Extract the (x, y) coordinate from the center of the cell holding the provided text.  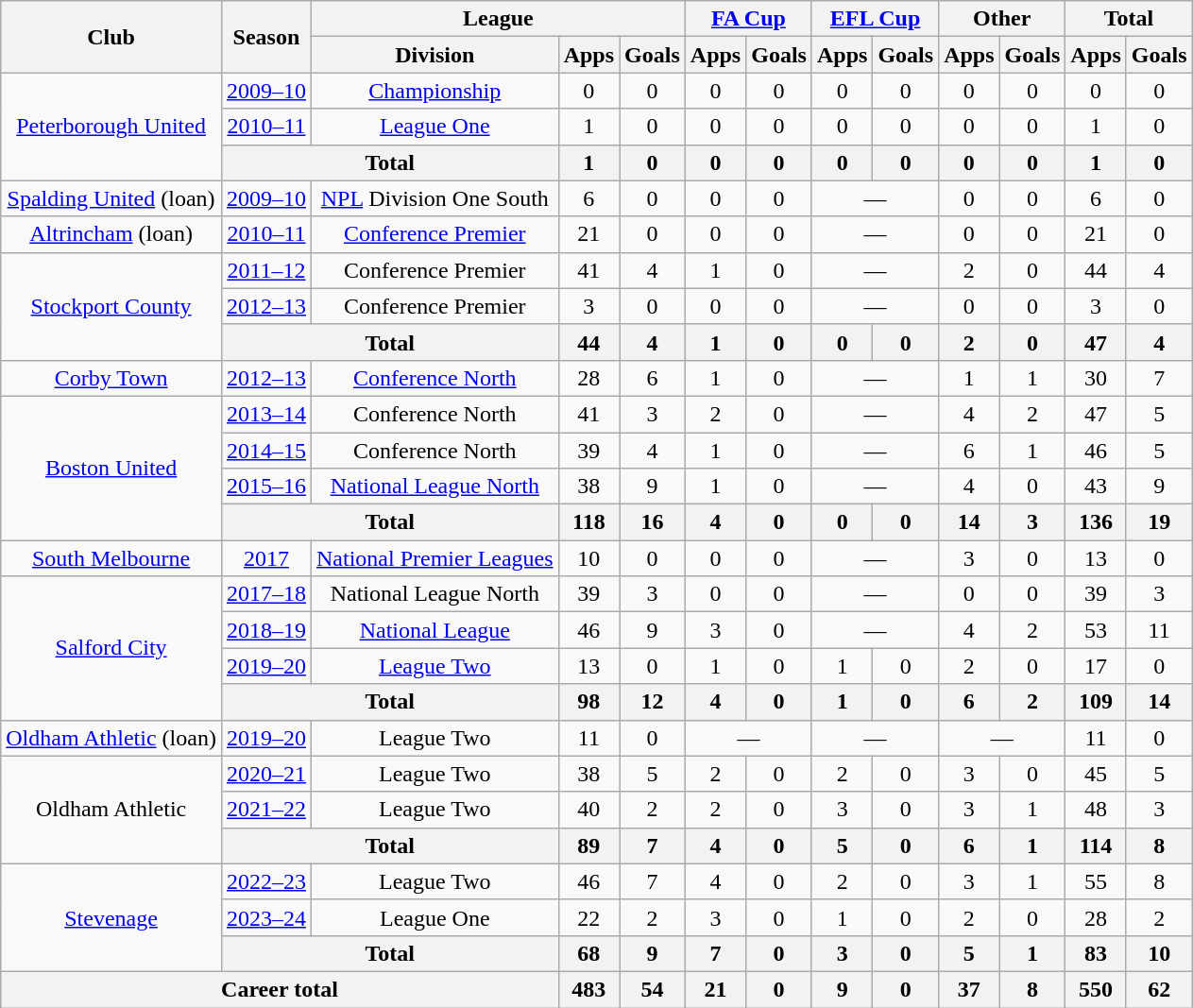
83 (1096, 953)
17 (1096, 666)
EFL Cup (875, 19)
South Melbourne (111, 558)
Salford City (111, 648)
Peterborough United (111, 127)
136 (1096, 522)
2013–14 (266, 414)
2021–22 (266, 810)
Corby Town (111, 378)
45 (1096, 774)
68 (588, 953)
19 (1159, 522)
54 (653, 989)
Division (435, 55)
98 (588, 702)
109 (1096, 702)
2022–23 (266, 881)
118 (588, 522)
550 (1096, 989)
2018–19 (266, 630)
30 (1096, 378)
483 (588, 989)
2023–24 (266, 917)
Spalding United (loan) (111, 198)
48 (1096, 810)
62 (1159, 989)
Oldham Athletic (loan) (111, 738)
NPL Division One South (435, 198)
43 (1096, 487)
12 (653, 702)
2014–15 (266, 451)
Stockport County (111, 306)
2017–18 (266, 594)
2011–12 (266, 270)
National Premier Leagues (435, 558)
League (498, 19)
55 (1096, 881)
Club (111, 37)
114 (1096, 846)
FA Cup (748, 19)
2017 (266, 558)
16 (653, 522)
40 (588, 810)
Stevenage (111, 917)
National League (435, 630)
Boston United (111, 468)
53 (1096, 630)
22 (588, 917)
2015–16 (266, 487)
Oldham Athletic (111, 810)
Season (266, 37)
37 (969, 989)
Altrincham (loan) (111, 234)
2020–21 (266, 774)
Championship (435, 91)
Other (1002, 19)
Career total (280, 989)
89 (588, 846)
